Output the (X, Y) coordinate of the center of the cell containing the given text.  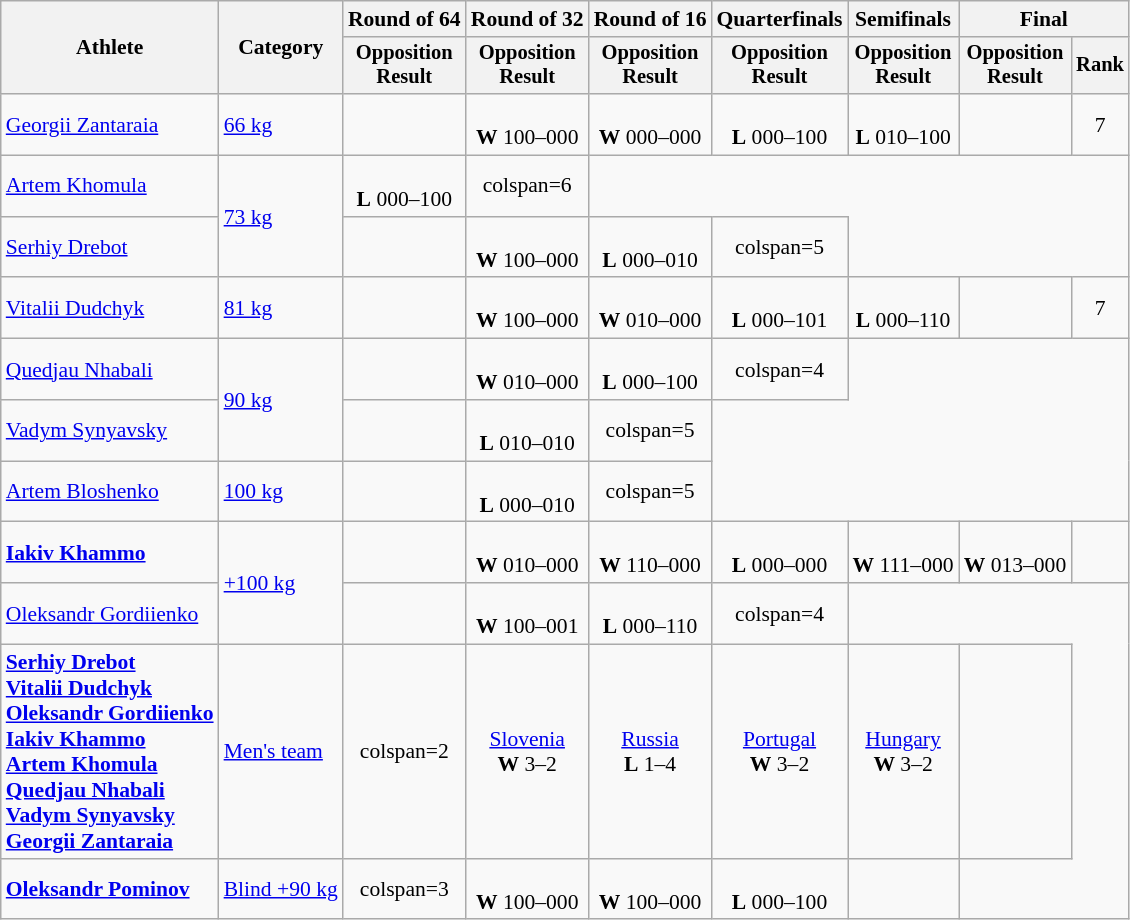
Iakiv Khammo (110, 552)
Serhiy Drebot (110, 248)
W 000–000 (650, 124)
W 110–000 (650, 552)
colspan=2 (404, 752)
Athlete (110, 48)
Georgii Zantaraia (110, 124)
Round of 16 (650, 19)
73 kg (281, 217)
Blind +90 kg (281, 890)
W 111–000 (904, 552)
90 kg (281, 400)
L 000–000 (779, 552)
Russia L 1–4 (650, 752)
L 010–010 (528, 430)
Quedjau Nhabali (110, 370)
Men's team (281, 752)
Artem Khomula (110, 186)
L 010–100 (904, 124)
Semifinals (904, 19)
colspan=3 (404, 890)
Oleksandr Gordiienko (110, 614)
Vitalii Dudchyk (110, 308)
W 013–000 (1016, 552)
Slovenia W 3–2 (528, 752)
Round of 64 (404, 19)
Portugal W 3–2 (779, 752)
colspan=6 (528, 186)
Category (281, 48)
Round of 32 (528, 19)
100 kg (281, 492)
81 kg (281, 308)
Vadym Synyavsky (110, 430)
Quarterfinals (779, 19)
Artem Bloshenko (110, 492)
Rank (1100, 66)
Serhiy DrebotVitalii DudchykOleksandr GordiienkoIakiv KhammoArtem KhomulaQuedjau NhabaliVadym SynyavskyGeorgii Zantaraia (110, 752)
+100 kg (281, 583)
L 000–101 (779, 308)
Oleksandr Pominov (110, 890)
Final (1044, 19)
W 100–001 (528, 614)
66 kg (281, 124)
Hungary W 3–2 (904, 752)
